Determine the [X, Y] coordinate at the center of the cell enclosing the given text.  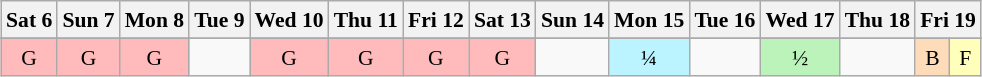
B [932, 56]
Tue 9 [219, 20]
Mon 8 [154, 20]
Thu 11 [366, 20]
Mon 15 [649, 20]
Fri 19 [948, 20]
F [966, 56]
Sat 13 [502, 20]
Tue 16 [724, 20]
Sat 6 [29, 20]
Wed 17 [800, 20]
Sun 14 [572, 20]
½ [800, 56]
Thu 18 [878, 20]
¼ [649, 56]
Wed 10 [290, 20]
Sun 7 [88, 20]
Fri 12 [436, 20]
